From the cell containing the given text, extract its center point as (X, Y) coordinate. 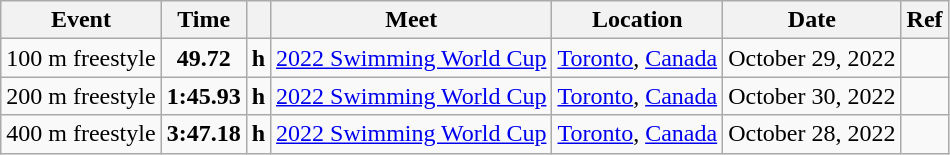
200 m freestyle (81, 96)
400 m freestyle (81, 134)
3:47.18 (204, 134)
1:45.93 (204, 96)
100 m freestyle (81, 58)
October 28, 2022 (812, 134)
Date (812, 20)
Ref (924, 20)
Time (204, 20)
49.72 (204, 58)
October 30, 2022 (812, 96)
Location (638, 20)
October 29, 2022 (812, 58)
Meet (412, 20)
Event (81, 20)
